From the cell containing the given text, extract its center point as (x, y) coordinate. 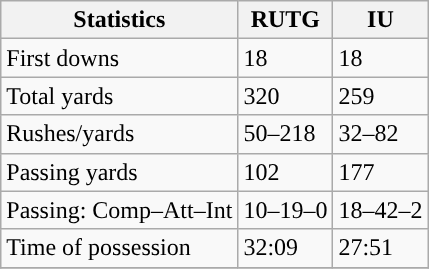
First downs (120, 58)
18–42–2 (380, 210)
Rushes/yards (120, 134)
32–82 (380, 134)
RUTG (286, 20)
Passing: Comp–Att–Int (120, 210)
10–19–0 (286, 210)
IU (380, 20)
Statistics (120, 20)
Time of possession (120, 248)
32:09 (286, 248)
27:51 (380, 248)
50–218 (286, 134)
Passing yards (120, 172)
102 (286, 172)
259 (380, 96)
Total yards (120, 96)
177 (380, 172)
320 (286, 96)
